Find where the given text appears and provide that cell's center as [x, y] coordinate. 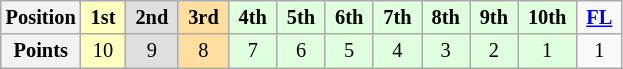
9 [152, 51]
5 [349, 51]
2 [494, 51]
4th [253, 17]
3 [446, 51]
8th [446, 17]
6th [349, 17]
10 [104, 51]
5th [301, 17]
Points [41, 51]
6 [301, 51]
4 [397, 51]
7th [397, 17]
3rd [203, 17]
9th [494, 17]
Position [41, 17]
7 [253, 51]
10th [547, 17]
2nd [152, 17]
FL [599, 17]
1st [104, 17]
8 [203, 51]
